Output the [X, Y] coordinate of the center of the cell containing the given text.  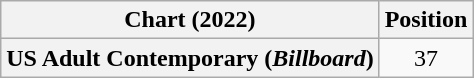
37 [426, 58]
Position [426, 20]
Chart (2022) [190, 20]
US Adult Contemporary (Billboard) [190, 58]
